Capture the cell that displays the provided text and extract its (X, Y) central coordinate. 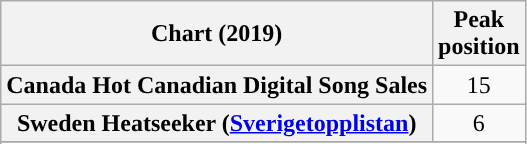
Chart (2019) (217, 34)
Peakposition (479, 34)
Canada Hot Canadian Digital Song Sales (217, 85)
Sweden Heatseeker (Sverigetopplistan) (217, 123)
6 (479, 123)
15 (479, 85)
